Return (x, y) of the center of cell containing provided text 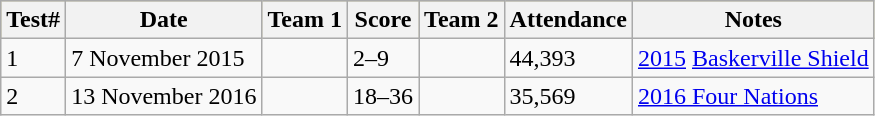
44,393 (568, 58)
7 November 2015 (164, 58)
Team 1 (305, 20)
Score (382, 20)
2016 Four Nations (753, 96)
Attendance (568, 20)
1 (34, 58)
Notes (753, 20)
2015 Baskerville Shield (753, 58)
18–36 (382, 96)
Date (164, 20)
35,569 (568, 96)
13 November 2016 (164, 96)
2 (34, 96)
Test# (34, 20)
2–9 (382, 58)
Team 2 (462, 20)
